Output the [X, Y] coordinate of the center of the cell containing the given text.  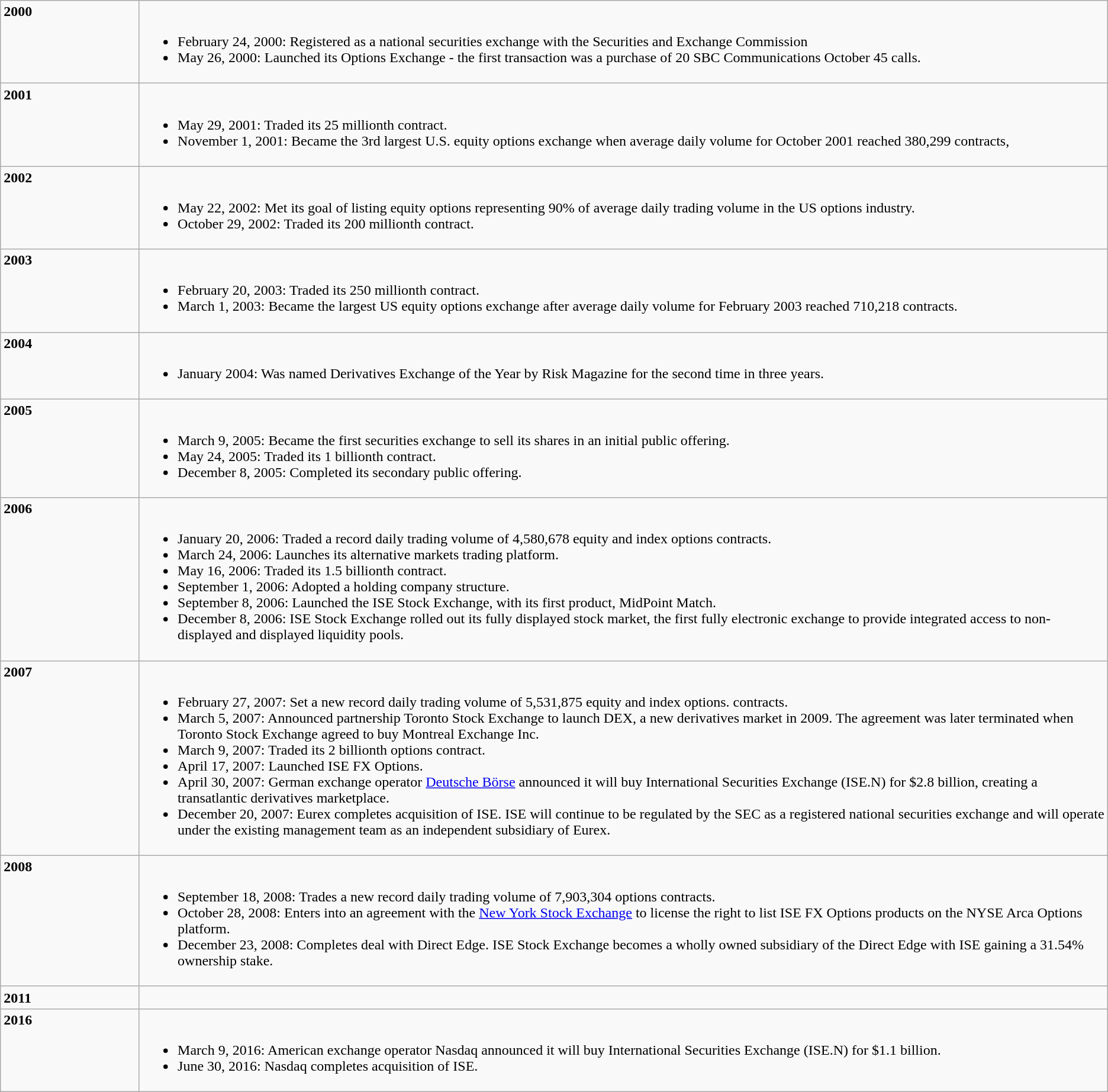
2003 [70, 291]
2000 [70, 42]
2007 [70, 758]
2004 [70, 366]
2002 [70, 208]
2001 [70, 125]
2011 [70, 997]
2006 [70, 579]
2008 [70, 921]
2016 [70, 1050]
January 2004: Was named Derivatives Exchange of the Year by Risk Magazine for the second time in three years. [624, 366]
2005 [70, 449]
